Locate the cell with the specified text and output its [x, y] center coordinate. 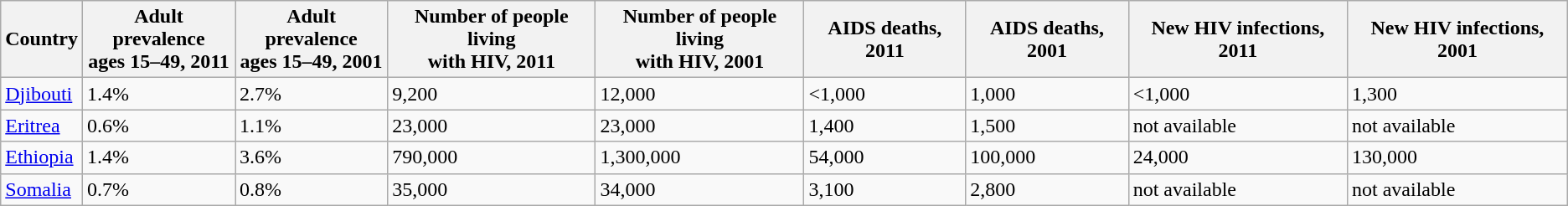
130,000 [1457, 157]
Country [42, 39]
Ethiopia [42, 157]
2.7% [312, 94]
Number of people livingwith HIV, 2011 [492, 39]
1,300,000 [700, 157]
0.7% [158, 189]
New HIV infections, 2001 [1457, 39]
24,000 [1238, 157]
New HIV infections, 2011 [1238, 39]
Number of people livingwith HIV, 2001 [700, 39]
100,000 [1047, 157]
9,200 [492, 94]
1,400 [885, 126]
Eritrea [42, 126]
1,300 [1457, 94]
1,000 [1047, 94]
2,800 [1047, 189]
12,000 [700, 94]
790,000 [492, 157]
54,000 [885, 157]
Djibouti [42, 94]
AIDS deaths, 2001 [1047, 39]
Adult prevalenceages 15–49, 2001 [312, 39]
0.8% [312, 189]
0.6% [158, 126]
35,000 [492, 189]
1.1% [312, 126]
Somalia [42, 189]
AIDS deaths, 2011 [885, 39]
Adult prevalenceages 15–49, 2011 [158, 39]
3.6% [312, 157]
3,100 [885, 189]
1,500 [1047, 126]
34,000 [700, 189]
